Search for the cell housing the specified text and yield its [x, y] center coordinate. 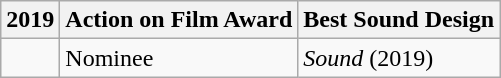
Nominee [179, 58]
2019 [30, 20]
Sound (2019) [399, 58]
Best Sound Design [399, 20]
Action on Film Award [179, 20]
